Search for the cell housing the specified text and yield its [X, Y] center coordinate. 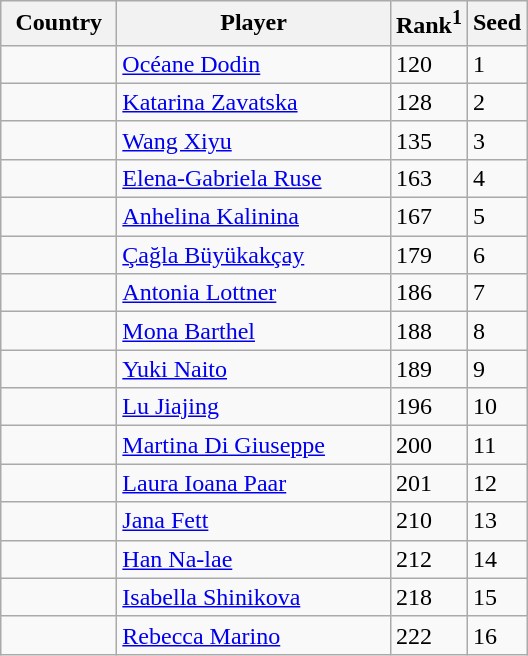
Martina Di Giuseppe [254, 445]
Player [254, 24]
222 [428, 635]
135 [428, 140]
Mona Barthel [254, 331]
Laura Ioana Paar [254, 483]
Çağla Büyükakçay [254, 255]
3 [496, 140]
Océane Dodin [254, 64]
1 [496, 64]
12 [496, 483]
201 [428, 483]
188 [428, 331]
4 [496, 178]
Seed [496, 24]
6 [496, 255]
Rebecca Marino [254, 635]
179 [428, 255]
Country [59, 24]
Isabella Shinikova [254, 597]
8 [496, 331]
Elena-Gabriela Ruse [254, 178]
Lu Jiajing [254, 407]
186 [428, 293]
Antonia Lottner [254, 293]
210 [428, 521]
196 [428, 407]
Wang Xiyu [254, 140]
163 [428, 178]
167 [428, 217]
200 [428, 445]
9 [496, 369]
Anhelina Kalinina [254, 217]
128 [428, 102]
14 [496, 559]
Han Na-lae [254, 559]
5 [496, 217]
212 [428, 559]
Katarina Zavatska [254, 102]
11 [496, 445]
15 [496, 597]
13 [496, 521]
Yuki Naito [254, 369]
7 [496, 293]
120 [428, 64]
Rank1 [428, 24]
189 [428, 369]
16 [496, 635]
Jana Fett [254, 521]
2 [496, 102]
10 [496, 407]
218 [428, 597]
